From the cell containing the given text, extract its center point as [x, y] coordinate. 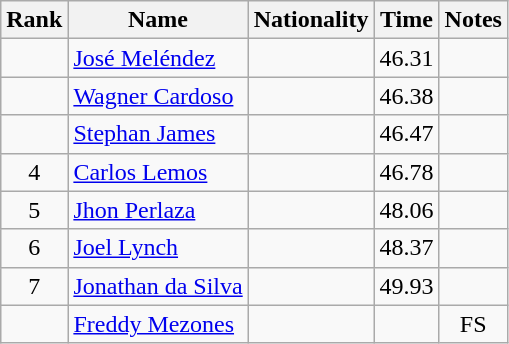
Notes [473, 20]
46.47 [406, 134]
Carlos Lemos [158, 172]
46.38 [406, 96]
49.93 [406, 286]
Wagner Cardoso [158, 96]
Jhon Perlaza [158, 210]
4 [34, 172]
5 [34, 210]
FS [473, 324]
Nationality [311, 20]
Name [158, 20]
48.37 [406, 248]
Time [406, 20]
6 [34, 248]
Joel Lynch [158, 248]
Stephan James [158, 134]
46.31 [406, 58]
Freddy Mezones [158, 324]
Rank [34, 20]
Jonathan da Silva [158, 286]
José Meléndez [158, 58]
46.78 [406, 172]
48.06 [406, 210]
7 [34, 286]
